Return (X, Y) of the center of cell containing provided text 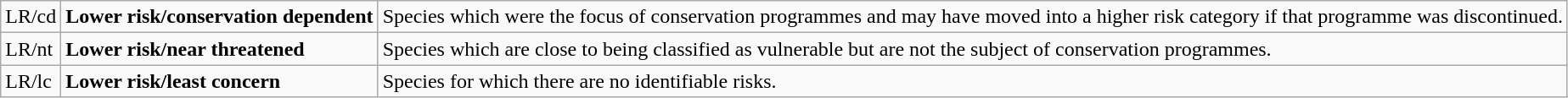
Species for which there are no identifiable risks. (973, 81)
Species which are close to being classified as vulnerable but are not the subject of conservation programmes. (973, 49)
Lower risk/near threatened (219, 49)
Lower risk/least concern (219, 81)
Lower risk/conservation dependent (219, 17)
LR/lc (31, 81)
Species which were the focus of conservation programmes and may have moved into a higher risk category if that programme was discontinued. (973, 17)
LR/cd (31, 17)
LR/nt (31, 49)
